Identify which cell holds the provided text, then report its [x, y] central coordinate. 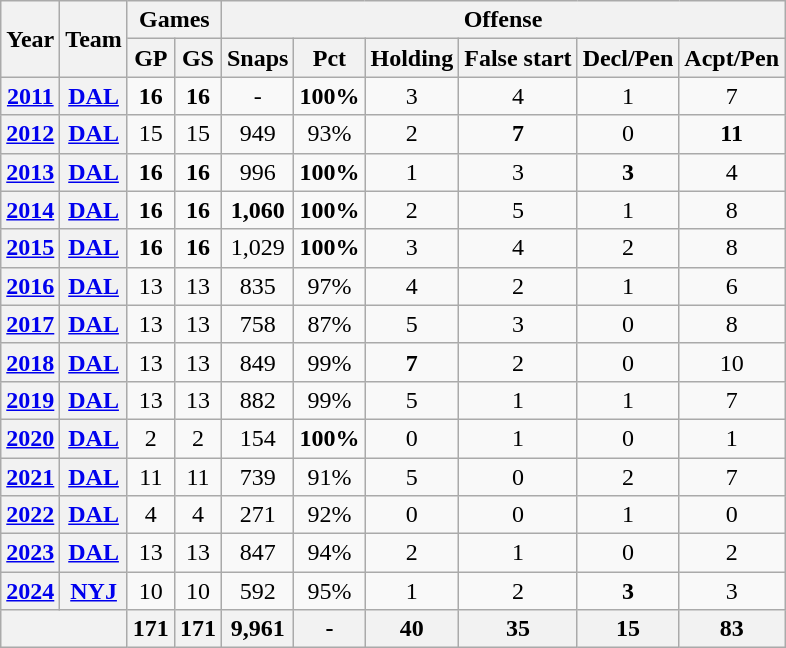
2017 [30, 324]
847 [257, 553]
91% [330, 477]
1,060 [257, 210]
87% [330, 324]
739 [257, 477]
592 [257, 591]
NYJ [94, 591]
GP [150, 58]
83 [732, 629]
Holding [412, 58]
Acpt/Pen [732, 58]
849 [257, 362]
2011 [30, 96]
Offense [502, 20]
949 [257, 134]
2013 [30, 172]
GS [198, 58]
2018 [30, 362]
40 [412, 629]
882 [257, 400]
758 [257, 324]
6 [732, 286]
2014 [30, 210]
94% [330, 553]
Team [94, 39]
35 [518, 629]
False start [518, 58]
97% [330, 286]
Games [174, 20]
835 [257, 286]
271 [257, 515]
2012 [30, 134]
2015 [30, 248]
Pct [330, 58]
154 [257, 438]
Year [30, 39]
2024 [30, 591]
Decl/Pen [628, 58]
996 [257, 172]
2016 [30, 286]
2020 [30, 438]
93% [330, 134]
Snaps [257, 58]
1,029 [257, 248]
2021 [30, 477]
9,961 [257, 629]
92% [330, 515]
2019 [30, 400]
2023 [30, 553]
2022 [30, 515]
95% [330, 591]
